Scan for the cell matching the given text and deliver its (X, Y) coordinate at center. 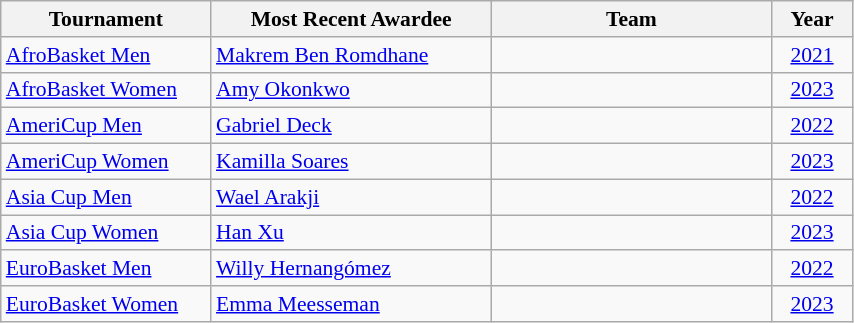
Asia Cup Men (106, 197)
Asia Cup Women (106, 233)
Amy Okonkwo (351, 90)
Team (631, 19)
Gabriel Deck (351, 126)
Emma Meesseman (351, 304)
Wael Arakji (351, 197)
Year (812, 19)
AfroBasket Men (106, 55)
Kamilla Soares (351, 162)
Tournament (106, 19)
EuroBasket Women (106, 304)
AmeriCup Women (106, 162)
Makrem Ben Romdhane (351, 55)
Han Xu (351, 233)
AmeriCup Men (106, 126)
Most Recent Awardee (351, 19)
Willy Hernangómez (351, 269)
AfroBasket Women (106, 90)
EuroBasket Men (106, 269)
2021 (812, 55)
